Scan for the cell matching the given text and deliver its (x, y) coordinate at center. 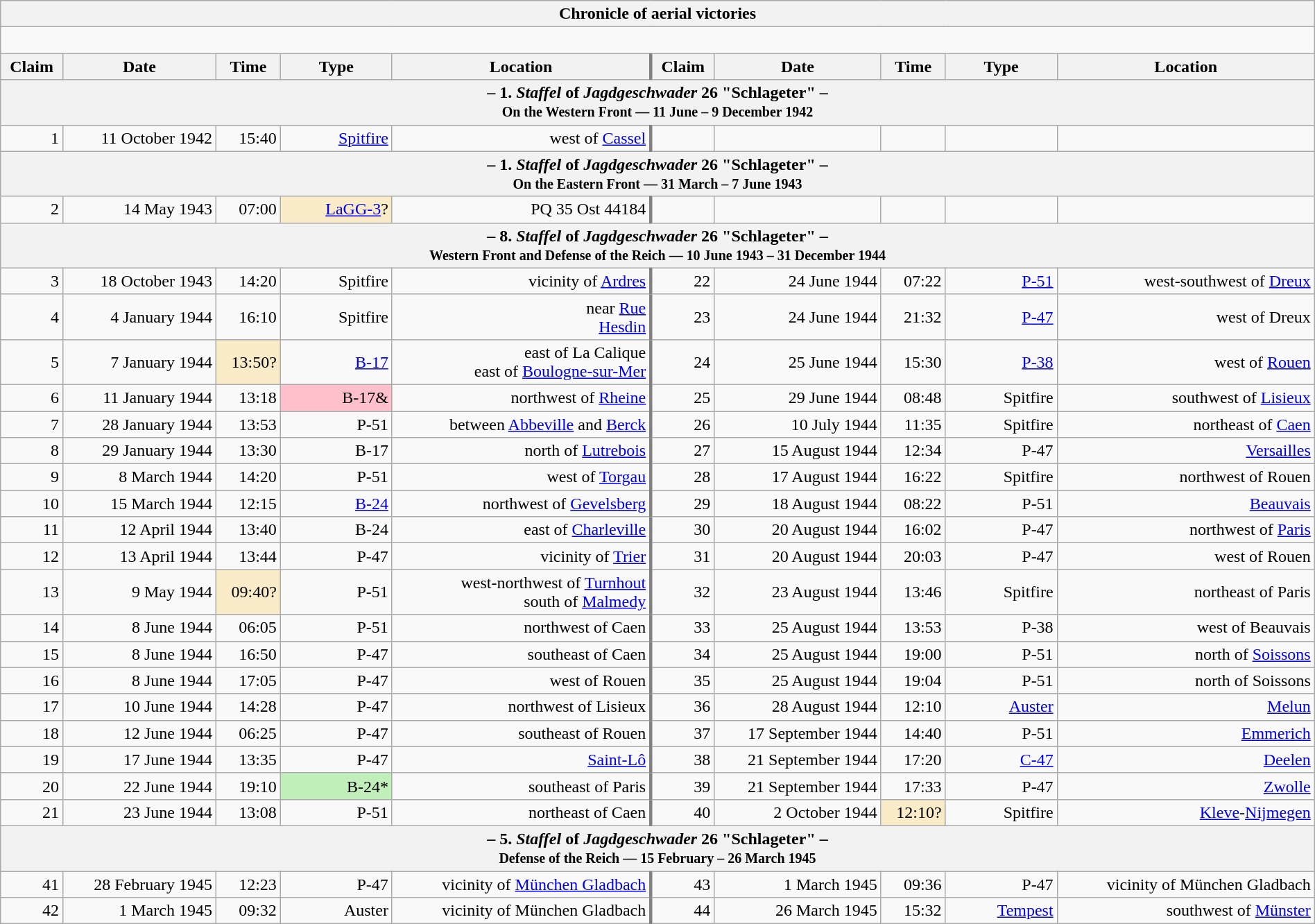
PQ 35 Ost 44184 (522, 209)
12 (32, 556)
Saint-Lô (522, 760)
12:10? (913, 812)
15 August 1944 (798, 451)
28 (682, 477)
19:04 (913, 681)
northwest of Paris (1186, 530)
16:22 (913, 477)
2 (32, 209)
19:00 (913, 654)
21:32 (913, 316)
11 October 1942 (139, 138)
19:10 (248, 786)
8 March 1944 (139, 477)
27 (682, 451)
15 March 1944 (139, 504)
C-47 (1002, 760)
13:44 (248, 556)
3 (32, 281)
– 8. Staffel of Jagdgeschwader 26 "Schlageter" –Western Front and Defense of the Reich — 10 June 1943 – 31 December 1944 (657, 246)
18 August 1944 (798, 504)
32 (682, 592)
10 July 1944 (798, 424)
13:35 (248, 760)
17 September 1944 (798, 733)
06:05 (248, 628)
22 (682, 281)
Emmerich (1186, 733)
20 (32, 786)
13 (32, 592)
1 (32, 138)
8 (32, 451)
southwest of Münster (1186, 911)
29 June 1944 (798, 397)
southeast of Rouen (522, 733)
7 January 1944 (139, 362)
13 April 1944 (139, 556)
12 April 1944 (139, 530)
38 (682, 760)
17 (32, 707)
4 (32, 316)
Melun (1186, 707)
vicinity of Ardres (522, 281)
north of Lutrebois (522, 451)
18 (32, 733)
east of La Caliqueeast of Boulogne-sur-Mer (522, 362)
4 January 1944 (139, 316)
Beauvais (1186, 504)
13:18 (248, 397)
28 August 1944 (798, 707)
16 (32, 681)
08:48 (913, 397)
19 (32, 760)
west-northwest of Turnhoutsouth of Malmedy (522, 592)
14 May 1943 (139, 209)
west-southwest of Dreux (1186, 281)
28 January 1944 (139, 424)
29 (682, 504)
14:28 (248, 707)
northwest of Gevelsberg (522, 504)
9 May 1944 (139, 592)
15:32 (913, 911)
24 (682, 362)
2 October 1944 (798, 812)
26 (682, 424)
northwest of Rouen (1186, 477)
6 (32, 397)
9 (32, 477)
17:33 (913, 786)
west of Torgau (522, 477)
10 June 1944 (139, 707)
22 June 1944 (139, 786)
30 (682, 530)
23 June 1944 (139, 812)
08:22 (913, 504)
42 (32, 911)
near RueHesdin (522, 316)
west of Cassel (522, 138)
– 1. Staffel of Jagdgeschwader 26 "Schlageter" –On the Eastern Front — 31 March – 7 June 1943 (657, 173)
west of Beauvais (1186, 628)
16:50 (248, 654)
west of Dreux (1186, 316)
07:00 (248, 209)
B-17& (336, 397)
09:40? (248, 592)
07:22 (913, 281)
23 August 1944 (798, 592)
16:02 (913, 530)
east of Charleville (522, 530)
44 (682, 911)
12 June 1944 (139, 733)
between Abbeville and Berck (522, 424)
40 (682, 812)
26 March 1945 (798, 911)
20:03 (913, 556)
Zwolle (1186, 786)
northwest of Rheine (522, 397)
13:46 (913, 592)
17 August 1944 (798, 477)
23 (682, 316)
Chronicle of aerial victories (657, 14)
southeast of Caen (522, 654)
21 (32, 812)
15:40 (248, 138)
12:10 (913, 707)
33 (682, 628)
13:50? (248, 362)
09:36 (913, 884)
09:32 (248, 911)
11 (32, 530)
15 (32, 654)
5 (32, 362)
Tempest (1002, 911)
36 (682, 707)
29 January 1944 (139, 451)
12:15 (248, 504)
southwest of Lisieux (1186, 397)
northwest of Caen (522, 628)
12:34 (913, 451)
Deelen (1186, 760)
14 (32, 628)
15:30 (913, 362)
10 (32, 504)
13:40 (248, 530)
31 (682, 556)
northeast of Paris (1186, 592)
28 February 1945 (139, 884)
18 October 1943 (139, 281)
06:25 (248, 733)
17:05 (248, 681)
13:08 (248, 812)
12:23 (248, 884)
41 (32, 884)
– 1. Staffel of Jagdgeschwader 26 "Schlageter" –On the Western Front — 11 June – 9 December 1942 (657, 103)
35 (682, 681)
B-24* (336, 786)
16:10 (248, 316)
34 (682, 654)
vicinity of Trier (522, 556)
Versailles (1186, 451)
43 (682, 884)
11 January 1944 (139, 397)
Kleve-Nijmegen (1186, 812)
25 (682, 397)
13:30 (248, 451)
7 (32, 424)
17:20 (913, 760)
southeast of Paris (522, 786)
17 June 1944 (139, 760)
37 (682, 733)
14:40 (913, 733)
25 June 1944 (798, 362)
39 (682, 786)
northwest of Lisieux (522, 707)
– 5. Staffel of Jagdgeschwader 26 "Schlageter" –Defense of the Reich — 15 February – 26 March 1945 (657, 848)
11:35 (913, 424)
LaGG-3? (336, 209)
